Identify which cell holds the provided text, then report its (X, Y) central coordinate. 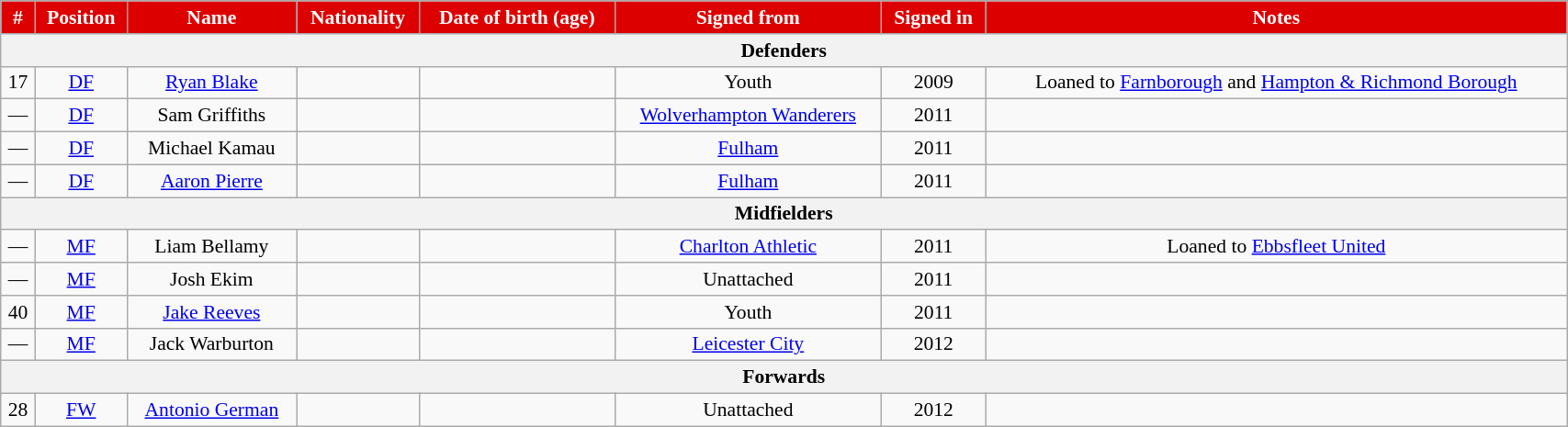
Aaron Pierre (211, 181)
Loaned to Ebbsfleet United (1277, 247)
2009 (933, 83)
Ryan Blake (211, 83)
# (18, 17)
17 (18, 83)
28 (18, 410)
Liam Bellamy (211, 247)
Charlton Athletic (748, 247)
Wolverhampton Wanderers (748, 116)
Signed from (748, 17)
Forwards (784, 377)
Date of birth (age) (516, 17)
Position (81, 17)
40 (18, 312)
Defenders (784, 51)
Name (211, 17)
Antonio German (211, 410)
Signed in (933, 17)
Sam Griffiths (211, 116)
Notes (1277, 17)
Jack Warburton (211, 344)
Michael Kamau (211, 149)
Jake Reeves (211, 312)
FW (81, 410)
Loaned to Farnborough and Hampton & Richmond Borough (1277, 83)
Midfielders (784, 214)
Leicester City (748, 344)
Josh Ekim (211, 279)
Nationality (357, 17)
